Pinpoint the cell where the given text exists, returning its [X, Y] midpoint coordinate. 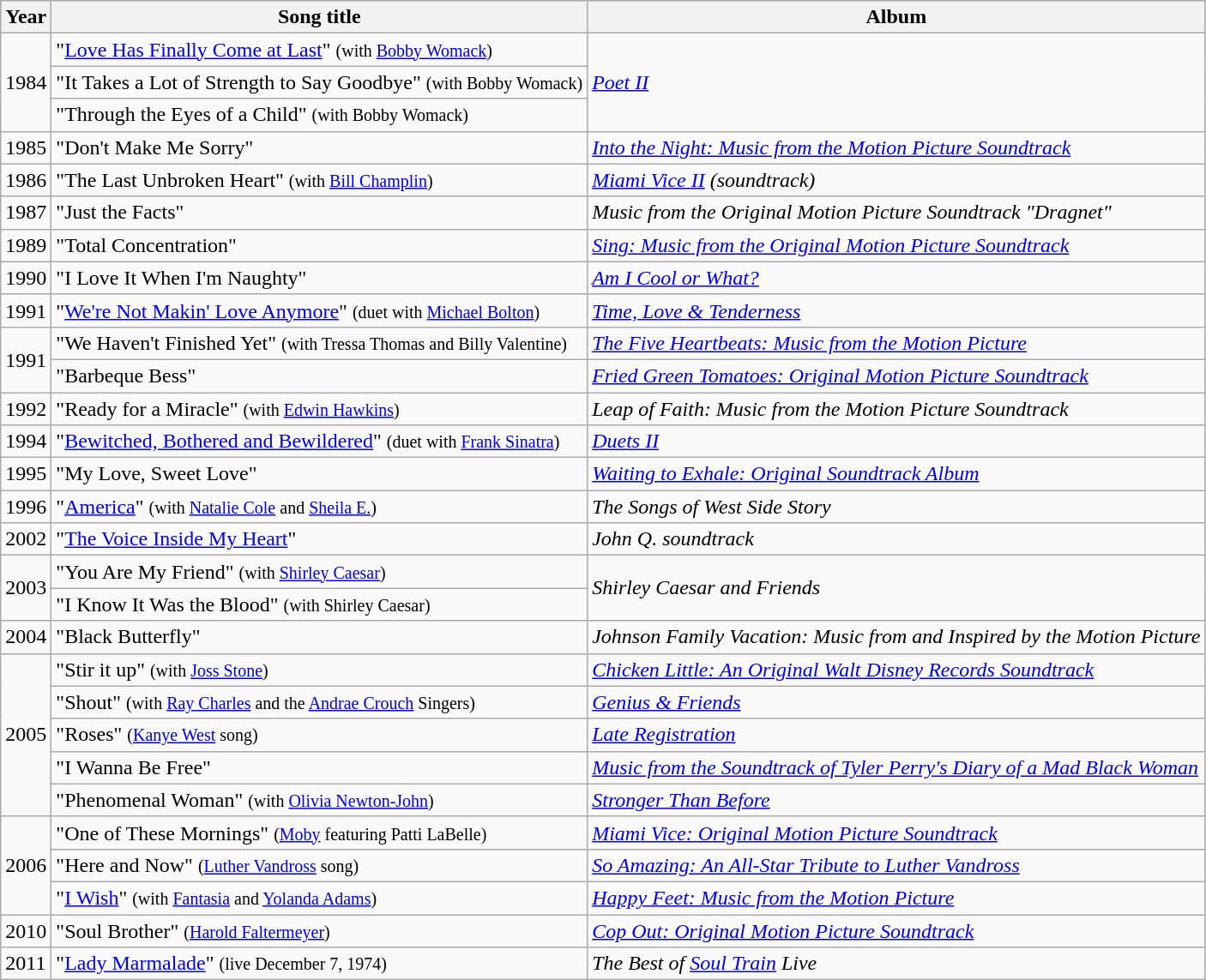
Am I Cool or What? [896, 278]
1996 [26, 507]
"I Know It Was the Blood" (with Shirley Caesar) [319, 604]
"Here and Now" (Luther Vandross song) [319, 865]
2004 [26, 637]
"You Are My Friend" (with Shirley Caesar) [319, 572]
"Soul Brother" (Harold Faltermeyer) [319, 930]
1986 [26, 180]
"The Voice Inside My Heart" [319, 539]
"Just the Facts" [319, 213]
"America" (with Natalie Cole and Sheila E.) [319, 507]
Album [896, 17]
"Total Concentration" [319, 245]
1985 [26, 147]
"We Haven't Finished Yet" (with Tressa Thomas and Billy Valentine) [319, 343]
"One of These Mornings" (Moby featuring Patti LaBelle) [319, 833]
"I Wanna Be Free" [319, 767]
The Songs of West Side Story [896, 507]
"Through the Eyes of a Child" (with Bobby Womack) [319, 115]
1984 [26, 82]
"Barbeque Bess" [319, 376]
2003 [26, 588]
Music from the Original Motion Picture Soundtrack "Dragnet" [896, 213]
The Best of Soul Train Live [896, 964]
Chicken Little: An Original Walt Disney Records Soundtrack [896, 670]
Waiting to Exhale: Original Soundtrack Album [896, 474]
1995 [26, 474]
1994 [26, 442]
2006 [26, 865]
So Amazing: An All-Star Tribute to Luther Vandross [896, 865]
Stronger Than Before [896, 800]
John Q. soundtrack [896, 539]
"Love Has Finally Come at Last" (with Bobby Womack) [319, 50]
"Stir it up" (with Joss Stone) [319, 670]
Johnson Family Vacation: Music from and Inspired by the Motion Picture [896, 637]
"Don't Make Me Sorry" [319, 147]
Duets II [896, 442]
"We're Not Makin' Love Anymore" (duet with Michael Bolton) [319, 310]
Year [26, 17]
Shirley Caesar and Friends [896, 588]
"Shout" (with Ray Charles and the Andrae Crouch Singers) [319, 702]
"Black Butterfly" [319, 637]
1992 [26, 409]
"Bewitched, Bothered and Bewildered" (duet with Frank Sinatra) [319, 442]
"Ready for a Miracle" (with Edwin Hawkins) [319, 409]
Miami Vice II (soundtrack) [896, 180]
"My Love, Sweet Love" [319, 474]
Into the Night: Music from the Motion Picture Soundtrack [896, 147]
Miami Vice: Original Motion Picture Soundtrack [896, 833]
2010 [26, 930]
1989 [26, 245]
"Lady Marmalade" (live December 7, 1974) [319, 964]
"It Takes a Lot of Strength to Say Goodbye" (with Bobby Womack) [319, 82]
Happy Feet: Music from the Motion Picture [896, 898]
Time, Love & Tenderness [896, 310]
2005 [26, 735]
The Five Heartbeats: Music from the Motion Picture [896, 343]
Poet II [896, 82]
"Roses" (Kanye West song) [319, 735]
Leap of Faith: Music from the Motion Picture Soundtrack [896, 409]
1987 [26, 213]
"I Love It When I'm Naughty" [319, 278]
"The Last Unbroken Heart" (with Bill Champlin) [319, 180]
Sing: Music from the Original Motion Picture Soundtrack [896, 245]
Late Registration [896, 735]
2011 [26, 964]
1990 [26, 278]
"I Wish" (with Fantasia and Yolanda Adams) [319, 898]
Music from the Soundtrack of Tyler Perry's Diary of a Mad Black Woman [896, 767]
Cop Out: Original Motion Picture Soundtrack [896, 930]
Song title [319, 17]
Genius & Friends [896, 702]
2002 [26, 539]
Fried Green Tomatoes: Original Motion Picture Soundtrack [896, 376]
"Phenomenal Woman" (with Olivia Newton-John) [319, 800]
